Extract the [X, Y] coordinate from the center of the cell holding the provided text.  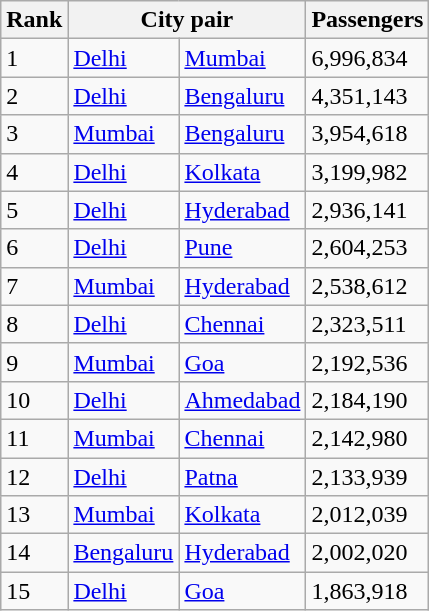
2,323,511 [368, 324]
1,863,918 [368, 591]
2,012,039 [368, 515]
Pune [242, 248]
2,002,020 [368, 553]
3 [34, 134]
2,184,190 [368, 400]
2,936,141 [368, 210]
6 [34, 248]
2 [34, 96]
12 [34, 477]
3,954,618 [368, 134]
2,538,612 [368, 286]
2,604,253 [368, 248]
City pair [187, 20]
11 [34, 438]
5 [34, 210]
Passengers [368, 20]
1 [34, 58]
4 [34, 172]
2,142,980 [368, 438]
2,133,939 [368, 477]
Ahmedabad [242, 400]
15 [34, 591]
Patna [242, 477]
Rank [34, 20]
7 [34, 286]
2,192,536 [368, 362]
4,351,143 [368, 96]
9 [34, 362]
14 [34, 553]
6,996,834 [368, 58]
3,199,982 [368, 172]
10 [34, 400]
13 [34, 515]
8 [34, 324]
